Return [X, Y] of the center of cell containing provided text 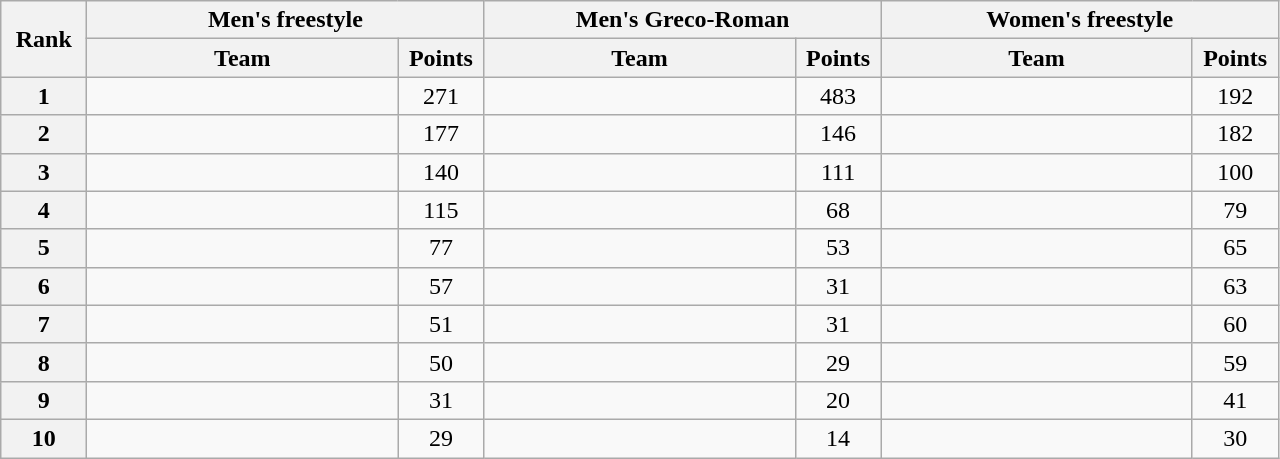
20 [838, 400]
Rank [44, 39]
192 [1235, 96]
6 [44, 286]
5 [44, 248]
Men's freestyle [286, 20]
41 [1235, 400]
3 [44, 172]
53 [838, 248]
Men's Greco-Roman [682, 20]
77 [441, 248]
68 [838, 210]
182 [1235, 134]
51 [441, 324]
271 [441, 96]
59 [1235, 362]
177 [441, 134]
7 [44, 324]
65 [1235, 248]
111 [838, 172]
60 [1235, 324]
140 [441, 172]
9 [44, 400]
10 [44, 438]
63 [1235, 286]
8 [44, 362]
146 [838, 134]
14 [838, 438]
30 [1235, 438]
Women's freestyle [1080, 20]
1 [44, 96]
115 [441, 210]
2 [44, 134]
57 [441, 286]
79 [1235, 210]
50 [441, 362]
483 [838, 96]
4 [44, 210]
100 [1235, 172]
